Return (x, y) of the center of cell containing provided text 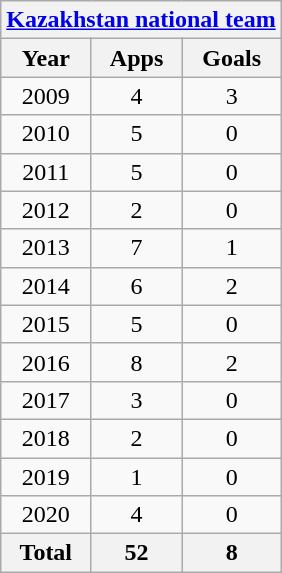
2012 (46, 210)
2013 (46, 248)
2020 (46, 515)
7 (136, 248)
Kazakhstan national team (141, 20)
2017 (46, 400)
Apps (136, 58)
2019 (46, 477)
2015 (46, 324)
2010 (46, 134)
Year (46, 58)
6 (136, 286)
52 (136, 553)
2011 (46, 172)
2018 (46, 438)
2016 (46, 362)
2009 (46, 96)
Goals (232, 58)
2014 (46, 286)
Total (46, 553)
